Pinpoint the cell where the given text exists, returning its [X, Y] midpoint coordinate. 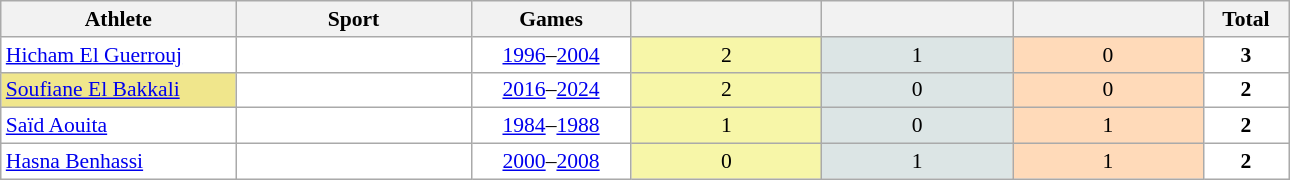
1984–1988 [551, 126]
Hasna Benhassi [118, 162]
3 [1246, 55]
Athlete [118, 19]
1996–2004 [551, 55]
Games [551, 19]
Saïd Aouita [118, 126]
2016–2024 [551, 90]
2000–2008 [551, 162]
Hicham El Guerrouj [118, 55]
Soufiane El Bakkali [118, 90]
Sport [354, 19]
Total [1246, 19]
